Return [x, y] of the center of cell containing provided text 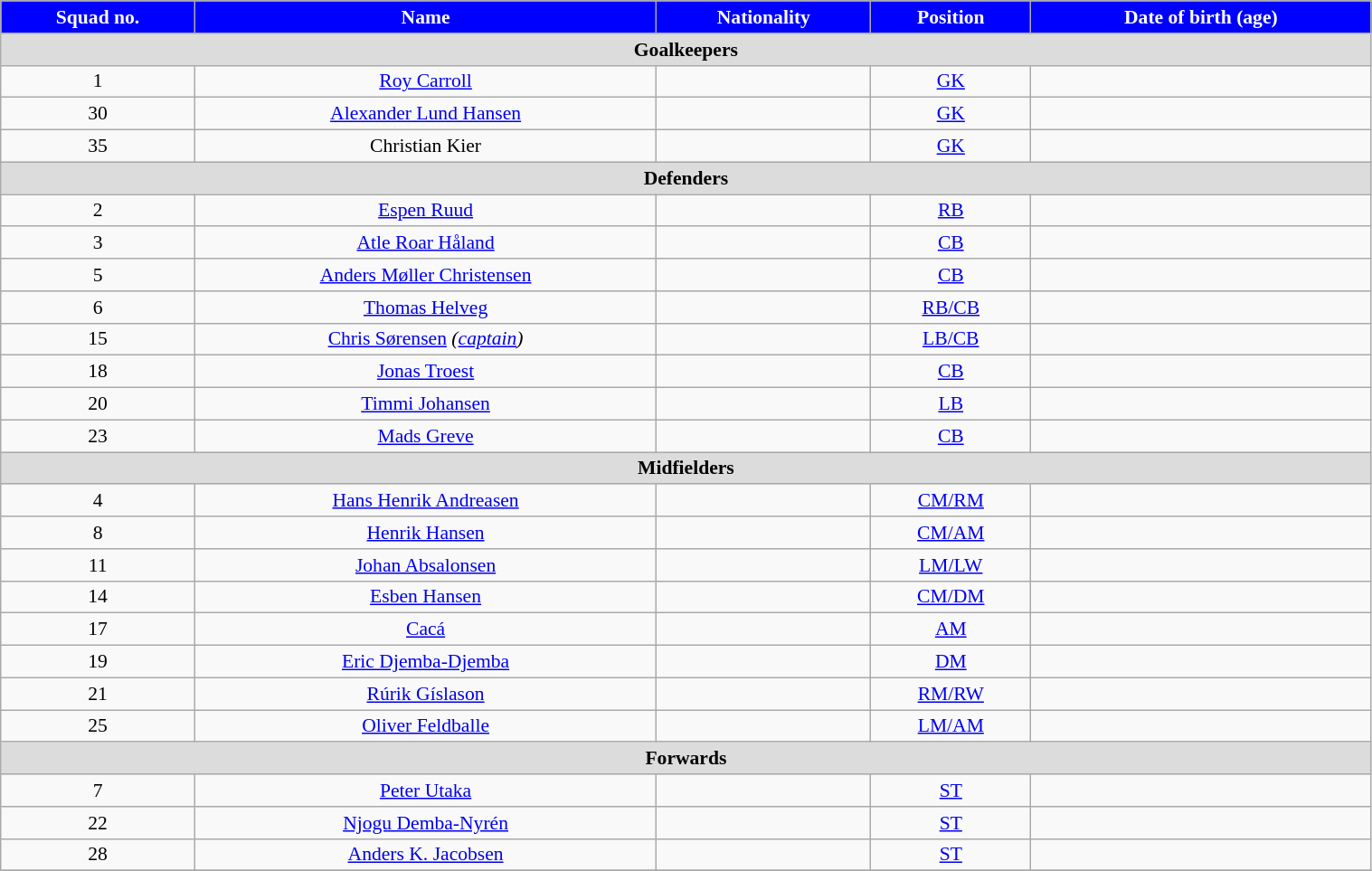
Forwards [686, 759]
14 [98, 597]
22 [98, 823]
21 [98, 694]
7 [98, 791]
Anders Møller Christensen [425, 275]
11 [98, 565]
Espen Ruud [425, 211]
28 [98, 855]
23 [98, 436]
25 [98, 726]
Peter Utaka [425, 791]
17 [98, 630]
Goalkeepers [686, 50]
Atle Roar Håland [425, 243]
3 [98, 243]
Chris Sørensen (captain) [425, 339]
RB/CB [951, 308]
Nationality [763, 17]
Jonas Troest [425, 372]
LB/CB [951, 339]
RM/RW [951, 694]
20 [98, 404]
Henrik Hansen [425, 533]
LM/LW [951, 565]
8 [98, 533]
2 [98, 211]
Eric Djemba-Djemba [425, 662]
CM/DM [951, 597]
LM/AM [951, 726]
15 [98, 339]
RB [951, 211]
DM [951, 662]
Anders K. Jacobsen [425, 855]
35 [98, 147]
Thomas Helveg [425, 308]
Mads Greve [425, 436]
Midfielders [686, 469]
AM [951, 630]
Position [951, 17]
Alexander Lund Hansen [425, 114]
LB [951, 404]
CM/RM [951, 501]
1 [98, 81]
30 [98, 114]
Njogu Demba-Nyrén [425, 823]
Timmi Johansen [425, 404]
4 [98, 501]
Name [425, 17]
CM/AM [951, 533]
Oliver Feldballe [425, 726]
Rúrik Gíslason [425, 694]
Defenders [686, 178]
Johan Absalonsen [425, 565]
Hans Henrik Andreasen [425, 501]
19 [98, 662]
5 [98, 275]
Squad no. [98, 17]
Roy Carroll [425, 81]
Date of birth (age) [1201, 17]
Esben Hansen [425, 597]
Christian Kier [425, 147]
6 [98, 308]
18 [98, 372]
Cacá [425, 630]
